Capture the cell that displays the provided text and extract its [X, Y] central coordinate. 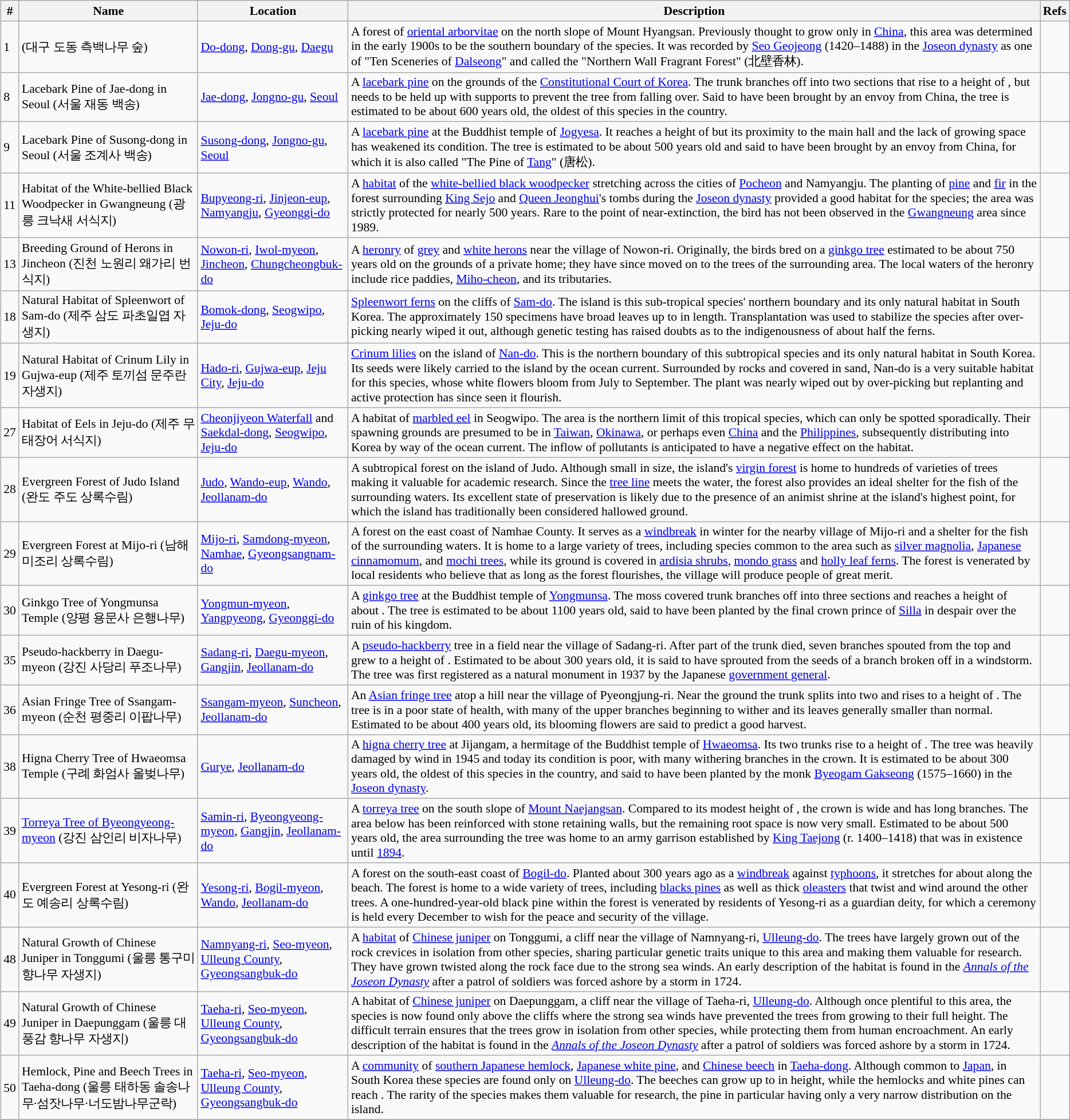
Location [273, 11]
Jae-dong, Jongno-gu, Seoul [273, 97]
1 [10, 47]
Hemlock, Pine and Beech Trees in Taeha-dong (울릉 태하동 솔송나무·섬잣나무·너도밤나무군락) [108, 1088]
38 [10, 767]
Habitat of Eels in Jeju-do (제주 무태장어 서식지) [108, 433]
19 [10, 376]
49 [10, 1023]
28 [10, 490]
48 [10, 959]
39 [10, 831]
50 [10, 1088]
Hado-ri, Gujwa-eup, Jeju City, Jeju-do [273, 376]
Bupyeong-ri, Jinjeon-eup, Namyangju, Gyeonggi-do [273, 206]
13 [10, 265]
Yongmun-myeon, Yangpyeong, Gyeonggi-do [273, 610]
9 [10, 148]
30 [10, 610]
Judo, Wando-eup, Wando, Jeollanam-do [273, 490]
Sadang-ri, Daegu-myeon, Gangjin, Jeollanam-do [273, 661]
Evergreen Forest at Yesong-ri (완도 예송리 상록수림) [108, 895]
Ssangam-myeon, Suncheon, Jeollanam-do [273, 710]
Name [108, 11]
Refs [1055, 11]
Do-dong, Dong-gu, Daegu [273, 47]
35 [10, 661]
8 [10, 97]
18 [10, 317]
Habitat of the White-bellied Black Woodpecker in Gwangneung (광릉 크낙새 서식지) [108, 206]
Gurye, Jeollanam-do [273, 767]
Description [694, 11]
Natural Growth of Chinese Juniper in Daepunggam (울릉 대풍감 향나무 자생지) [108, 1023]
Natural Habitat of Crinum Lily in Gujwa-eup (제주 토끼섬 문주란 자생지) [108, 376]
Cheonjiyeon Waterfall and Saekdal-dong, Seogwipo, Jeju-do [273, 433]
Ginkgo Tree of Yongmunsa Temple (양평 용문사 은행나무) [108, 610]
Pseudo-hackberry in Daegu-myeon (강진 사당리 푸조나무) [108, 661]
# [10, 11]
Nowon-ri, Iwol-myeon, Jincheon, Chungcheongbuk-do [273, 265]
Higna Cherry Tree of Hwaeomsa Temple (구례 화엄사 올벚나무) [108, 767]
Susong-dong, Jongno-gu, Seoul [273, 148]
40 [10, 895]
Yesong-ri, Bogil-myeon, Wando, Jeollanam-do [273, 895]
Natural Habitat of Spleenwort of Sam-do (제주 삼도 파초일엽 자생지) [108, 317]
(대구 도동 측백나무 숲) [108, 47]
Bomok-dong, Seogwipo, Jeju-do [273, 317]
36 [10, 710]
Evergreen Forest of Judo Island (완도 주도 상록수림) [108, 490]
Evergreen Forest at Mijo-ri (남해 미조리 상록수림) [108, 554]
Namnyang-ri, Seo-myeon, Ulleung County, Gyeongsangbuk-do [273, 959]
29 [10, 554]
Breeding Ground of Herons in Jincheon (진천 노원리 왜가리 번식지) [108, 265]
27 [10, 433]
Lacebark Pine of Jae-dong in Seoul (서울 재동 백송) [108, 97]
Natural Growth of Chinese Juniper in Tonggumi (울릉 통구미 향나무 자생지) [108, 959]
Torreya Tree of Byeongyeong-myeon (강진 삼인리 비자나무) [108, 831]
Mijo-ri, Samdong-myeon, Namhae, Gyeongsangnam-do [273, 554]
Lacebark Pine of Susong-dong in Seoul (서울 조계사 백송) [108, 148]
Asian Fringe Tree of Ssangam-myeon (순천 평중리 이팝나무) [108, 710]
Samin-ri, Byeongyeong-myeon, Gangjin, Jeollanam-do [273, 831]
11 [10, 206]
